Identify which cell holds the provided text, then report its [X, Y] central coordinate. 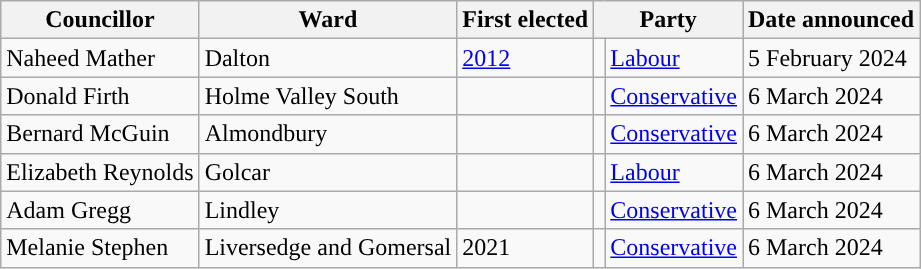
Liversedge and Gomersal [328, 248]
Lindley [328, 210]
Donald Firth [100, 96]
5 February 2024 [830, 58]
Almondbury [328, 134]
Elizabeth Reynolds [100, 172]
2012 [526, 58]
Melanie Stephen [100, 248]
Date announced [830, 20]
Ward [328, 20]
Adam Gregg [100, 210]
2021 [526, 248]
First elected [526, 20]
Party [668, 20]
Holme Valley South [328, 96]
Councillor [100, 20]
Bernard McGuin [100, 134]
Golcar [328, 172]
Naheed Mather [100, 58]
Dalton [328, 58]
